Return (X, Y) of the center of cell containing provided text 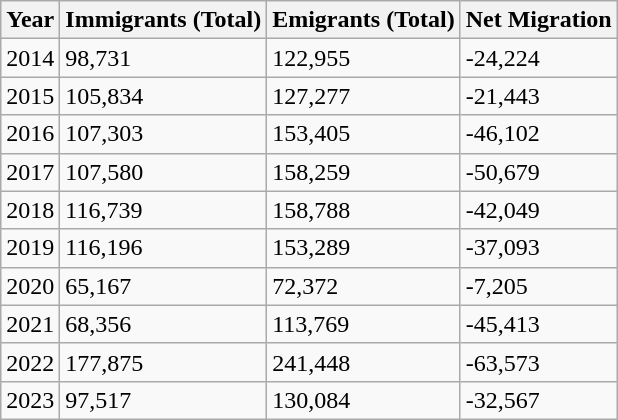
2014 (30, 58)
-21,443 (538, 96)
2019 (30, 248)
2016 (30, 134)
-46,102 (538, 134)
68,356 (164, 324)
-45,413 (538, 324)
153,289 (364, 248)
-50,679 (538, 172)
Immigrants (Total) (164, 20)
113,769 (364, 324)
-42,049 (538, 210)
2015 (30, 96)
Year (30, 20)
2023 (30, 400)
2021 (30, 324)
241,448 (364, 362)
-37,093 (538, 248)
-7,205 (538, 286)
158,259 (364, 172)
98,731 (164, 58)
116,196 (164, 248)
107,303 (164, 134)
2022 (30, 362)
105,834 (164, 96)
97,517 (164, 400)
158,788 (364, 210)
Net Migration (538, 20)
-24,224 (538, 58)
72,372 (364, 286)
65,167 (164, 286)
116,739 (164, 210)
-63,573 (538, 362)
-32,567 (538, 400)
177,875 (164, 362)
2018 (30, 210)
122,955 (364, 58)
127,277 (364, 96)
153,405 (364, 134)
130,084 (364, 400)
2020 (30, 286)
2017 (30, 172)
Emigrants (Total) (364, 20)
107,580 (164, 172)
